Return [x, y] of the center of cell containing provided text 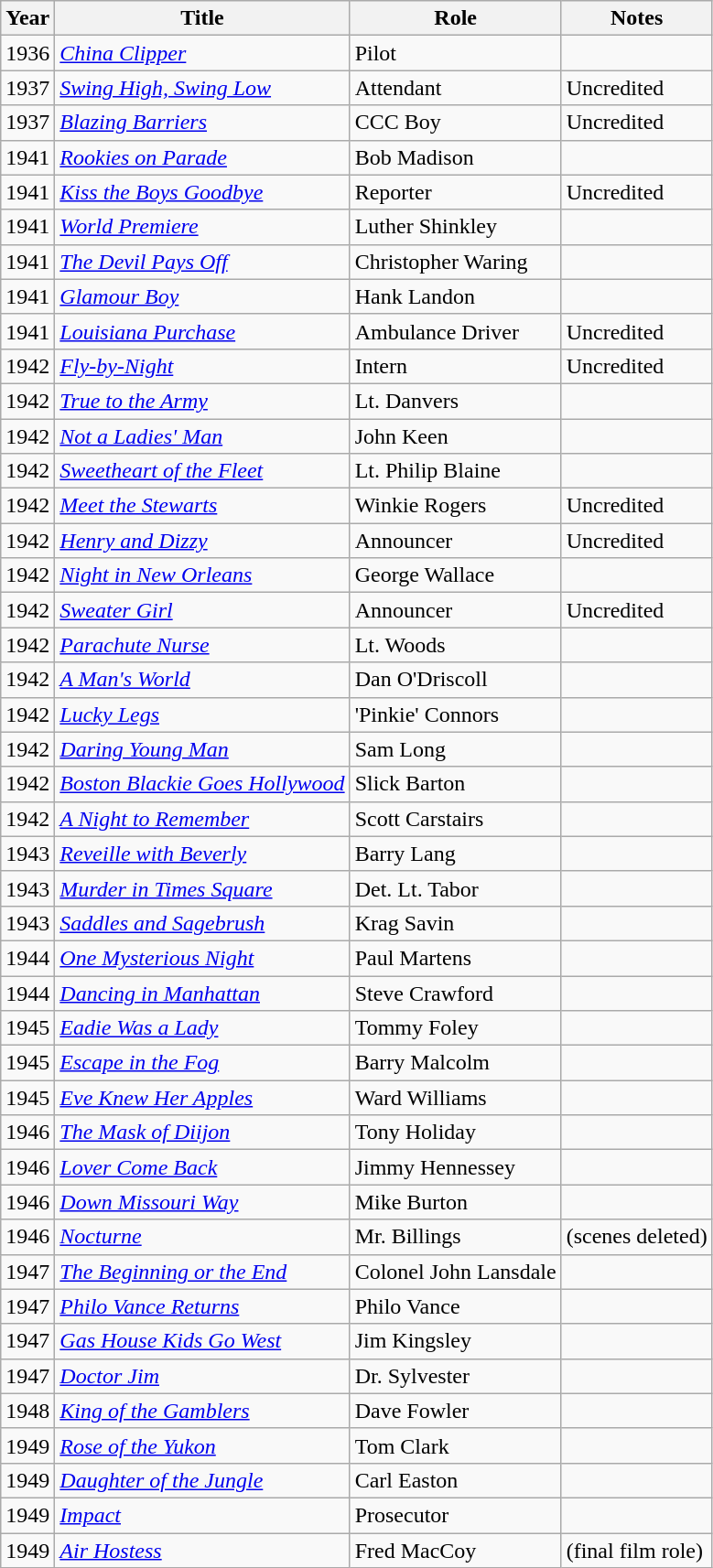
Luther Shinkley [456, 227]
Dave Fowler [456, 1411]
Ambulance Driver [456, 331]
Daughter of the Jungle [202, 1480]
Lt. Danvers [456, 401]
Lt. Philip Blaine [456, 471]
Slick Barton [456, 784]
True to the Army [202, 401]
Tom Clark [456, 1445]
George Wallace [456, 575]
Parachute Nurse [202, 645]
Eve Knew Her Apples [202, 1098]
Scott Carstairs [456, 819]
Ward Williams [456, 1098]
Louisiana Purchase [202, 331]
(final film role) [637, 1551]
Sweater Girl [202, 610]
Mike Burton [456, 1202]
Intern [456, 366]
Attendant [456, 88]
King of the Gamblers [202, 1411]
Kiss the Boys Goodbye [202, 192]
The Devil Pays Off [202, 262]
Prosecutor [456, 1515]
Not a Ladies' Man [202, 436]
Impact [202, 1515]
Carl Easton [456, 1480]
Glamour Boy [202, 296]
Lucky Legs [202, 714]
Krag Savin [456, 923]
1948 [27, 1411]
Henry and Dizzy [202, 541]
A Man's World [202, 680]
CCC Boy [456, 123]
Blazing Barriers [202, 123]
Barry Lang [456, 854]
Christopher Waring [456, 262]
Fly-by-Night [202, 366]
Lt. Woods [456, 645]
(scenes deleted) [637, 1237]
Role [456, 18]
World Premiere [202, 227]
Escape in the Fog [202, 1063]
Title [202, 18]
Fred MacCoy [456, 1551]
Doctor Jim [202, 1376]
Reveille with Beverly [202, 854]
The Beginning or the End [202, 1272]
Pilot [456, 53]
Sam Long [456, 749]
Reporter [456, 192]
'Pinkie' Connors [456, 714]
Eadie Was a Lady [202, 1028]
John Keen [456, 436]
Jim Kingsley [456, 1341]
Dan O'Driscoll [456, 680]
One Mysterious Night [202, 958]
Barry Malcolm [456, 1063]
Det. Lt. Tabor [456, 888]
Nocturne [202, 1237]
Notes [637, 18]
Air Hostess [202, 1551]
China Clipper [202, 53]
Tony Holiday [456, 1133]
Saddles and Sagebrush [202, 923]
Jimmy Hennessey [456, 1167]
The Mask of Diijon [202, 1133]
Gas House Kids Go West [202, 1341]
Paul Martens [456, 958]
Boston Blackie Goes Hollywood [202, 784]
Dr. Sylvester [456, 1376]
Night in New Orleans [202, 575]
Rose of the Yukon [202, 1445]
Bob Madison [456, 157]
Daring Young Man [202, 749]
A Night to Remember [202, 819]
Hank Landon [456, 296]
Steve Crawford [456, 993]
Philo Vance Returns [202, 1306]
Swing High, Swing Low [202, 88]
Rookies on Parade [202, 157]
Year [27, 18]
1936 [27, 53]
Philo Vance [456, 1306]
Colonel John Lansdale [456, 1272]
Tommy Foley [456, 1028]
Sweetheart of the Fleet [202, 471]
Lover Come Back [202, 1167]
Down Missouri Way [202, 1202]
Winkie Rogers [456, 506]
Meet the Stewarts [202, 506]
Dancing in Manhattan [202, 993]
Murder in Times Square [202, 888]
Mr. Billings [456, 1237]
